Identify which cell holds the provided text, then report its (x, y) central coordinate. 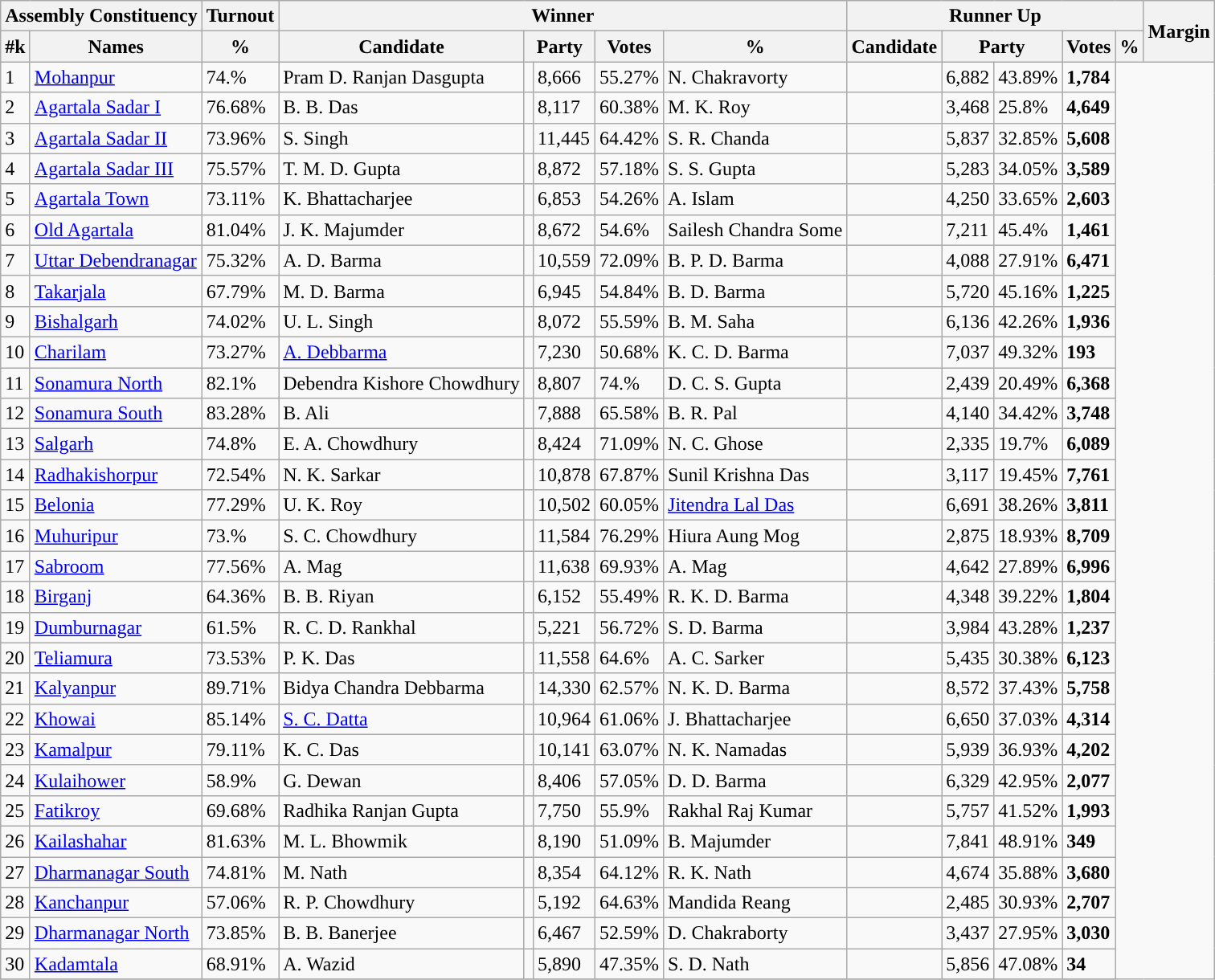
6,691 (967, 505)
49.32% (1029, 352)
1,784 (1089, 77)
37.03% (1029, 719)
50.68% (630, 352)
79.11% (240, 749)
36.93% (1029, 749)
34.05% (1029, 169)
28 (16, 903)
7 (16, 260)
64.42% (630, 138)
8,072 (564, 321)
5,837 (967, 138)
26 (16, 841)
62.57% (630, 688)
64.6% (630, 658)
193 (1089, 352)
19.7% (1029, 444)
64.36% (240, 597)
57.18% (630, 169)
14 (16, 475)
Assembly Constituency (101, 16)
4,649 (1089, 108)
7,211 (967, 230)
Names (116, 47)
#k (16, 47)
18.93% (1029, 536)
Belonia (116, 505)
75.32% (240, 260)
4,314 (1089, 719)
89.71% (240, 688)
A. Wazid (402, 964)
52.59% (630, 933)
10,964 (564, 719)
18 (16, 597)
39.22% (1029, 597)
Mandida Reang (755, 903)
55.59% (630, 321)
47.35% (630, 964)
8,354 (564, 872)
A. C. Sarker (755, 658)
22 (16, 719)
34.42% (1029, 414)
6,882 (967, 77)
6,368 (1089, 383)
16 (16, 536)
T. M. D. Gupta (402, 169)
Dharmanagar North (116, 933)
Fatikroy (116, 811)
Winner (562, 16)
7,037 (967, 352)
6,089 (1089, 444)
55.9% (630, 811)
A. Debbarma (402, 352)
Pram D. Ranjan Dasgupta (402, 77)
54.26% (630, 199)
57.06% (240, 903)
74.8% (240, 444)
35.88% (1029, 872)
Mohanpur (116, 77)
6,996 (1089, 566)
B. P. D. Barma (755, 260)
65.58% (630, 414)
30.93% (1029, 903)
Bidya Chandra Debbarma (402, 688)
69.93% (630, 566)
2,335 (967, 444)
30 (16, 964)
1,936 (1089, 321)
73.27% (240, 352)
42.26% (1029, 321)
3,468 (967, 108)
27.89% (1029, 566)
J. Bhattacharjee (755, 719)
2,077 (1089, 780)
S. S. Gupta (755, 169)
71.09% (630, 444)
2,875 (967, 536)
63.07% (630, 749)
U. K. Roy (402, 505)
81.63% (240, 841)
K. C. Das (402, 749)
3,437 (967, 933)
10,559 (564, 260)
7,841 (967, 841)
4,348 (967, 597)
M. Nath (402, 872)
4,140 (967, 414)
6,152 (564, 597)
Agartala Sadar III (116, 169)
43.28% (1029, 627)
77.29% (240, 505)
Agartala Town (116, 199)
6,945 (564, 291)
54.84% (630, 291)
Kailashahar (116, 841)
5,939 (967, 749)
74.81% (240, 872)
8,872 (564, 169)
5,757 (967, 811)
5,890 (564, 964)
Rakhal Raj Kumar (755, 811)
Jitendra Lal Das (755, 505)
4,674 (967, 872)
5,758 (1089, 688)
82.1% (240, 383)
23 (16, 749)
N. K. D. Barma (755, 688)
G. Dewan (402, 780)
J. K. Majumder (402, 230)
6,329 (967, 780)
60.05% (630, 505)
D. C. S. Gupta (755, 383)
10,502 (564, 505)
12 (16, 414)
S. D. Barma (755, 627)
Teliamura (116, 658)
3,811 (1089, 505)
37.43% (1029, 688)
Radhakishorpur (116, 475)
41.52% (1029, 811)
Kamalpur (116, 749)
1,804 (1089, 597)
Margin (1179, 31)
D. D. Barma (755, 780)
60.38% (630, 108)
11,638 (564, 566)
Sailesh Chandra Some (755, 230)
7,750 (564, 811)
8,424 (564, 444)
64.63% (630, 903)
B. R. Pal (755, 414)
Sonamura South (116, 414)
2,439 (967, 383)
B. M. Saha (755, 321)
8,807 (564, 383)
33.65% (1029, 199)
N. K. Sarkar (402, 475)
13 (16, 444)
4,250 (967, 199)
73.53% (240, 658)
34 (1089, 964)
B. Majumder (755, 841)
5,283 (967, 169)
K. C. D. Barma (755, 352)
Salgarh (116, 444)
51.09% (630, 841)
10,878 (564, 475)
75.57% (240, 169)
72.54% (240, 475)
Runner Up (995, 16)
5,221 (564, 627)
8,190 (564, 841)
Turnout (240, 16)
B. B. Banerjee (402, 933)
3,680 (1089, 872)
U. L. Singh (402, 321)
29 (16, 933)
Kulaihower (116, 780)
Radhika Ranjan Gupta (402, 811)
14,330 (564, 688)
B. B. Riyan (402, 597)
2 (16, 108)
Birganj (116, 597)
8,666 (564, 77)
Hiura Aung Mog (755, 536)
Kanchanpur (116, 903)
N. K. Namadas (755, 749)
83.28% (240, 414)
32.85% (1029, 138)
56.72% (630, 627)
5,856 (967, 964)
5,608 (1089, 138)
Bishalgarh (116, 321)
48.91% (1029, 841)
Dharmanagar South (116, 872)
55.49% (630, 597)
R. K. Nath (755, 872)
10 (16, 352)
11,584 (564, 536)
6,471 (1089, 260)
Sonamura North (116, 383)
4 (16, 169)
3,117 (967, 475)
1 (16, 77)
45.16% (1029, 291)
19.45% (1029, 475)
1,237 (1089, 627)
76.29% (630, 536)
10,141 (564, 749)
Dumburnagar (116, 627)
27 (16, 872)
85.14% (240, 719)
7,230 (564, 352)
2,603 (1089, 199)
3 (16, 138)
77.56% (240, 566)
D. Chakraborty (755, 933)
15 (16, 505)
68.91% (240, 964)
1,461 (1089, 230)
73.11% (240, 199)
Old Agartala (116, 230)
2,485 (967, 903)
6,467 (564, 933)
Kalyanpur (116, 688)
6,123 (1089, 658)
Agartala Sadar I (116, 108)
S. C. Chowdhury (402, 536)
A. D. Barma (402, 260)
R. P. Chowdhury (402, 903)
Muhuripur (116, 536)
4,202 (1089, 749)
4,642 (967, 566)
54.6% (630, 230)
55.27% (630, 77)
67.79% (240, 291)
N. Chakravorty (755, 77)
27.95% (1029, 933)
3,030 (1089, 933)
5,720 (967, 291)
8,406 (564, 780)
1,993 (1089, 811)
8,672 (564, 230)
S. Singh (402, 138)
21 (16, 688)
20.49% (1029, 383)
9 (16, 321)
1,225 (1089, 291)
M. L. Bhowmik (402, 841)
38.26% (1029, 505)
11,445 (564, 138)
Charilam (116, 352)
4,088 (967, 260)
73.96% (240, 138)
57.05% (630, 780)
6 (16, 230)
Agartala Sadar II (116, 138)
S. D. Nath (755, 964)
3,748 (1089, 414)
M. K. Roy (755, 108)
25.8% (1029, 108)
N. C. Ghose (755, 444)
47.08% (1029, 964)
73.% (240, 536)
73.85% (240, 933)
K. Bhattacharjee (402, 199)
B. D. Barma (755, 291)
74.02% (240, 321)
17 (16, 566)
3,984 (967, 627)
67.87% (630, 475)
5 (16, 199)
81.04% (240, 230)
61.5% (240, 627)
6,136 (967, 321)
R. C. D. Rankhal (402, 627)
S. C. Datta (402, 719)
Takarjala (116, 291)
R. K. D. Barma (755, 597)
20 (16, 658)
58.9% (240, 780)
42.95% (1029, 780)
3,589 (1089, 169)
76.68% (240, 108)
A. Islam (755, 199)
7,761 (1089, 475)
6,853 (564, 199)
27.91% (1029, 260)
B. B. Das (402, 108)
6,650 (967, 719)
30.38% (1029, 658)
5,435 (967, 658)
64.12% (630, 872)
8,117 (564, 108)
11 (16, 383)
61.06% (630, 719)
Kadamtala (116, 964)
24 (16, 780)
349 (1089, 841)
25 (16, 811)
11,558 (564, 658)
5,192 (564, 903)
E. A. Chowdhury (402, 444)
69.68% (240, 811)
Khowai (116, 719)
M. D. Barma (402, 291)
8 (16, 291)
8,709 (1089, 536)
S. R. Chanda (755, 138)
45.4% (1029, 230)
2,707 (1089, 903)
B. Ali (402, 414)
19 (16, 627)
43.89% (1029, 77)
P. K. Das (402, 658)
Uttar Debendranagar (116, 260)
8,572 (967, 688)
72.09% (630, 260)
Sabroom (116, 566)
Debendra Kishore Chowdhury (402, 383)
Sunil Krishna Das (755, 475)
7,888 (564, 414)
